Scan for the cell matching the given text and deliver its [x, y] coordinate at center. 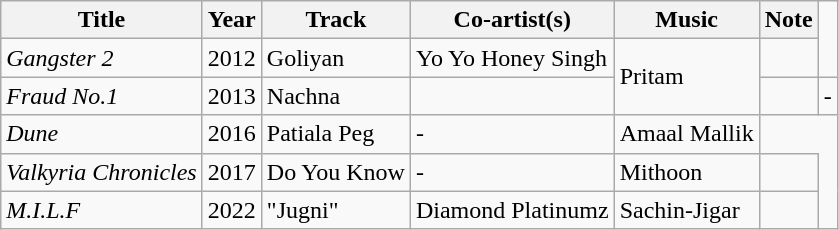
Yo Yo Honey Singh [512, 58]
Music [686, 20]
Amaal Mallik [686, 134]
Do You Know [336, 172]
"Jugni" [336, 210]
Diamond Platinumz [512, 210]
Co-artist(s) [512, 20]
Dune [102, 134]
Goliyan [336, 58]
Note [788, 20]
2017 [232, 172]
Patiala Peg [336, 134]
Gangster 2 [102, 58]
2016 [232, 134]
Nachna [336, 96]
Year [232, 20]
Sachin-Jigar [686, 210]
Pritam [686, 77]
Valkyria Chronicles [102, 172]
M.I.L.F [102, 210]
2012 [232, 58]
Title [102, 20]
Mithoon [686, 172]
2013 [232, 96]
Fraud No.1 [102, 96]
Track [336, 20]
2022 [232, 210]
